Return (x, y) of the center of cell containing provided text 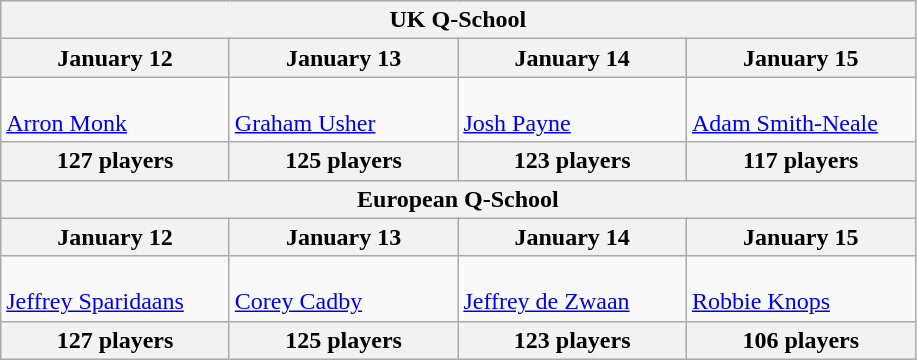
Graham Usher (344, 110)
Jeffrey de Zwaan (572, 288)
European Q-School (458, 199)
117 players (800, 161)
Adam Smith-Neale (800, 110)
106 players (800, 340)
Arron Monk (116, 110)
Josh Payne (572, 110)
UK Q-School (458, 20)
Corey Cadby (344, 288)
Robbie Knops (800, 288)
Jeffrey Sparidaans (116, 288)
